Find where the given text appears and provide that cell's center as (X, Y) coordinate. 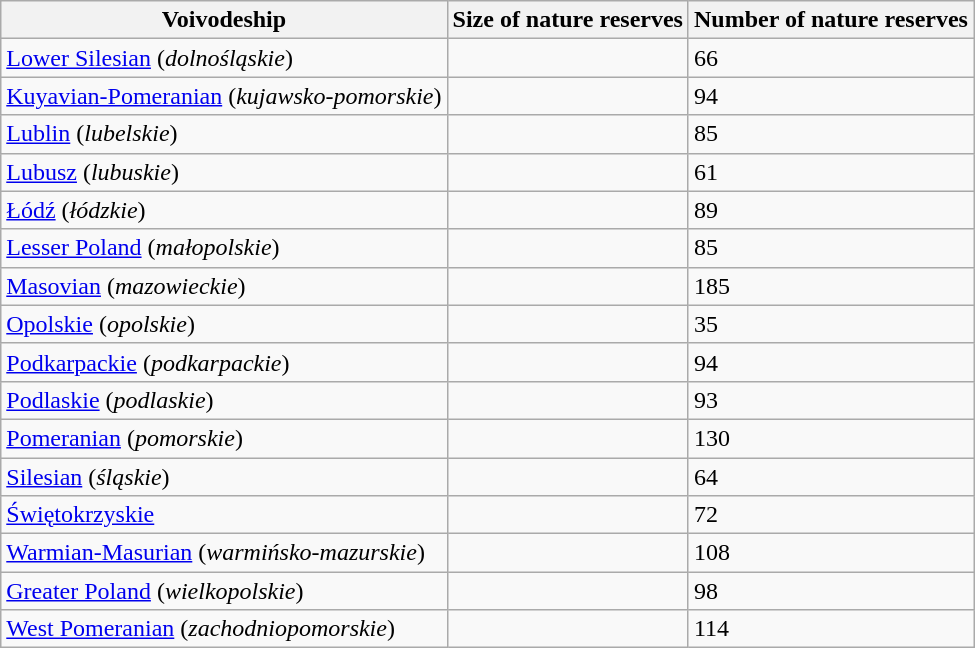
Opolskie (opolskie) (224, 324)
Lublin (lubelskie) (224, 134)
Voivodeship (224, 20)
89 (830, 210)
Świętokrzyskie (224, 515)
185 (830, 286)
Lubusz (lubuskie) (224, 172)
72 (830, 515)
93 (830, 400)
Kuyavian-Pomeranian (kujawsko-pomorskie) (224, 96)
Warmian-Masurian (warmińsko-mazurskie) (224, 553)
Lower Silesian (dolnośląskie) (224, 58)
98 (830, 591)
Pomeranian (pomorskie) (224, 438)
Podlaskie (podlaskie) (224, 400)
64 (830, 477)
West Pomeranian (zachodniopomorskie) (224, 629)
66 (830, 58)
61 (830, 172)
Podkarpackie (podkarpackie) (224, 362)
Greater Poland (wielkopolskie) (224, 591)
130 (830, 438)
35 (830, 324)
108 (830, 553)
114 (830, 629)
Size of nature reserves (568, 20)
Silesian (śląskie) (224, 477)
Masovian (mazowieckie) (224, 286)
Number of nature reserves (830, 20)
Lesser Poland (małopolskie) (224, 248)
Łódź (łódzkie) (224, 210)
